Capture the cell that displays the provided text and extract its (X, Y) central coordinate. 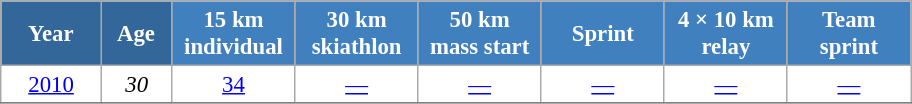
2010 (52, 85)
4 × 10 km relay (726, 34)
34 (234, 85)
Team sprint (848, 34)
30 km skiathlon (356, 34)
Age (136, 34)
Sprint (602, 34)
50 km mass start (480, 34)
Year (52, 34)
30 (136, 85)
15 km individual (234, 34)
